Detect which cell encompasses the target text, then output its (x, y) center coordinate. 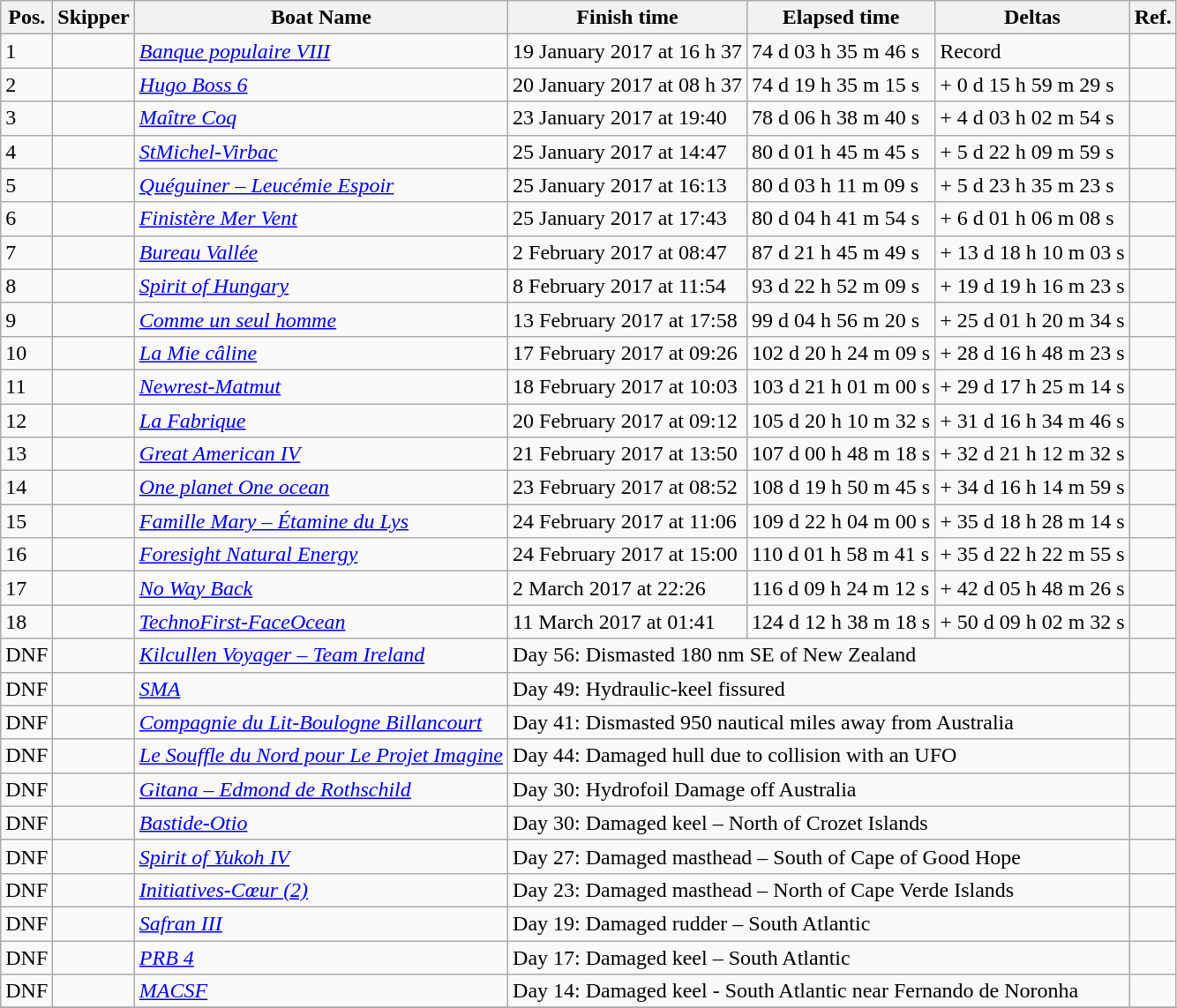
Maître Coq (321, 118)
2 March 2017 at 22:26 (628, 588)
108 d 19 h 50 m 45 s (842, 488)
24 February 2017 at 11:06 (628, 521)
16 (26, 555)
80 d 01 h 45 m 45 s (842, 152)
PRB 4 (321, 957)
25 January 2017 at 17:43 (628, 219)
15 (26, 521)
109 d 22 h 04 m 00 s (842, 521)
Kilcullen Voyager – Team Ireland (321, 655)
+ 0 d 15 h 59 m 29 s (1032, 85)
7 (26, 252)
8 February 2017 at 11:54 (628, 286)
Day 44: Damaged hull due to collision with an UFO (819, 756)
20 February 2017 at 09:12 (628, 421)
Spirit of Yukoh IV (321, 856)
18 February 2017 at 10:03 (628, 386)
+ 28 d 16 h 48 m 23 s (1032, 353)
+ 19 d 19 h 16 m 23 s (1032, 286)
Day 41: Dismasted 950 nautical miles away from Australia (819, 722)
Day 19: Damaged rudder – South Atlantic (819, 923)
Gitana – Edmond de Rothschild (321, 789)
93 d 22 h 52 m 09 s (842, 286)
No Way Back (321, 588)
+ 13 d 18 h 10 m 03 s (1032, 252)
107 d 00 h 48 m 18 s (842, 454)
2 (26, 85)
+ 31 d 16 h 34 m 46 s (1032, 421)
9 (26, 319)
Finish time (628, 18)
+ 35 d 22 h 22 m 55 s (1032, 555)
Bureau Vallée (321, 252)
103 d 21 h 01 m 00 s (842, 386)
+ 42 d 05 h 48 m 26 s (1032, 588)
Banque populaire VIII (321, 51)
One planet One ocean (321, 488)
Skipper (94, 18)
Le Souffle du Nord pour Le Projet Imagine (321, 756)
Record (1032, 51)
17 February 2017 at 09:26 (628, 353)
MACSF (321, 991)
+ 6 d 01 h 06 m 08 s (1032, 219)
23 January 2017 at 19:40 (628, 118)
19 January 2017 at 16 h 37 (628, 51)
TechnoFirst-FaceOcean (321, 622)
24 February 2017 at 15:00 (628, 555)
+ 25 d 01 h 20 m 34 s (1032, 319)
12 (26, 421)
18 (26, 622)
80 d 03 h 11 m 09 s (842, 185)
+ 35 d 18 h 28 m 14 s (1032, 521)
11 (26, 386)
6 (26, 219)
Day 49: Hydraulic-keel fissured (819, 689)
25 January 2017 at 14:47 (628, 152)
Safran III (321, 923)
+ 32 d 21 h 12 m 32 s (1032, 454)
Ref. (1152, 18)
La Mie câline (321, 353)
Quéguiner – Leucémie Espoir (321, 185)
Newrest-Matmut (321, 386)
3 (26, 118)
Great American IV (321, 454)
78 d 06 h 38 m 40 s (842, 118)
11 March 2017 at 01:41 (628, 622)
Day 23: Damaged masthead – North of Cape Verde Islands (819, 890)
13 (26, 454)
4 (26, 152)
Initiatives-Cœur (2) (321, 890)
Day 27: Damaged masthead – South of Cape of Good Hope (819, 856)
124 d 12 h 38 m 18 s (842, 622)
Hugo Boss 6 (321, 85)
Comme un seul homme (321, 319)
+ 29 d 17 h 25 m 14 s (1032, 386)
+ 4 d 03 h 02 m 54 s (1032, 118)
Day 14: Damaged keel - South Atlantic near Fernando de Noronha (819, 991)
+ 5 d 23 h 35 m 23 s (1032, 185)
23 February 2017 at 08:52 (628, 488)
2 February 2017 at 08:47 (628, 252)
74 d 19 h 35 m 15 s (842, 85)
21 February 2017 at 13:50 (628, 454)
Day 30: Damaged keel – North of Crozet Islands (819, 823)
99 d 04 h 56 m 20 s (842, 319)
+ 50 d 09 h 02 m 32 s (1032, 622)
10 (26, 353)
Bastide-Otio (321, 823)
13 February 2017 at 17:58 (628, 319)
+ 34 d 16 h 14 m 59 s (1032, 488)
Boat Name (321, 18)
116 d 09 h 24 m 12 s (842, 588)
Finistère Mer Vent (321, 219)
25 January 2017 at 16:13 (628, 185)
74 d 03 h 35 m 46 s (842, 51)
Elapsed time (842, 18)
Deltas (1032, 18)
1 (26, 51)
Foresight Natural Energy (321, 555)
La Fabrique (321, 421)
Pos. (26, 18)
Day 17: Damaged keel – South Atlantic (819, 957)
14 (26, 488)
105 d 20 h 10 m 32 s (842, 421)
110 d 01 h 58 m 41 s (842, 555)
Day 30: Hydrofoil Damage off Australia (819, 789)
Famille Mary – Étamine du Lys (321, 521)
80 d 04 h 41 m 54 s (842, 219)
StMichel-Virbac (321, 152)
102 d 20 h 24 m 09 s (842, 353)
20 January 2017 at 08 h 37 (628, 85)
17 (26, 588)
5 (26, 185)
8 (26, 286)
Compagnie du Lit-Boulogne Billancourt (321, 722)
Day 56: Dismasted 180 nm SE of New Zealand (819, 655)
Spirit of Hungary (321, 286)
+ 5 d 22 h 09 m 59 s (1032, 152)
87 d 21 h 45 m 49 s (842, 252)
SMA (321, 689)
